From the cell containing the given text, extract its center point as [X, Y] coordinate. 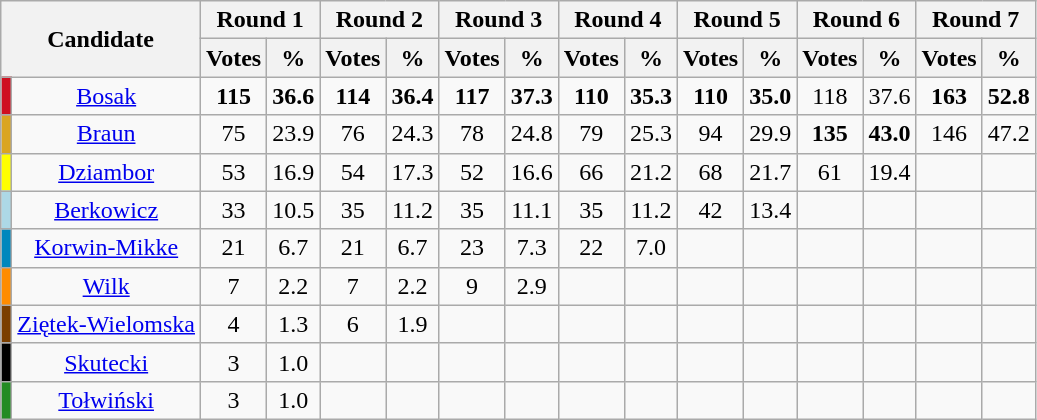
Round 4 [618, 20]
23.9 [294, 134]
1.3 [294, 324]
117 [472, 96]
9 [472, 286]
1.9 [412, 324]
Bosak [106, 96]
Skutecki [106, 362]
78 [472, 134]
35.0 [770, 96]
Candidate [101, 39]
Round 7 [976, 20]
23 [472, 248]
Ziętek-Wielomska [106, 324]
29.9 [770, 134]
53 [234, 172]
22 [591, 248]
Braun [106, 134]
21.7 [770, 172]
52.8 [1008, 96]
Tołwiński [106, 400]
36.6 [294, 96]
35.3 [650, 96]
17.3 [412, 172]
66 [591, 172]
7.3 [532, 248]
114 [353, 96]
Round 5 [738, 20]
Berkowicz [106, 210]
68 [711, 172]
163 [949, 96]
6 [353, 324]
11.1 [532, 210]
79 [591, 134]
33 [234, 210]
Round 2 [380, 20]
54 [353, 172]
Round 3 [498, 20]
19.4 [890, 172]
24.3 [412, 134]
24.8 [532, 134]
21.2 [650, 172]
16.6 [532, 172]
43.0 [890, 134]
52 [472, 172]
135 [830, 134]
76 [353, 134]
47.2 [1008, 134]
13.4 [770, 210]
16.9 [294, 172]
94 [711, 134]
Round 6 [856, 20]
118 [830, 96]
146 [949, 134]
25.3 [650, 134]
10.5 [294, 210]
4 [234, 324]
2.9 [532, 286]
Korwin-Mikke [106, 248]
Wilk [106, 286]
Round 1 [260, 20]
36.4 [412, 96]
7.0 [650, 248]
75 [234, 134]
37.6 [890, 96]
115 [234, 96]
37.3 [532, 96]
61 [830, 172]
42 [711, 210]
Dziambor [106, 172]
